Pinpoint the cell where the given text exists, returning its [X, Y] midpoint coordinate. 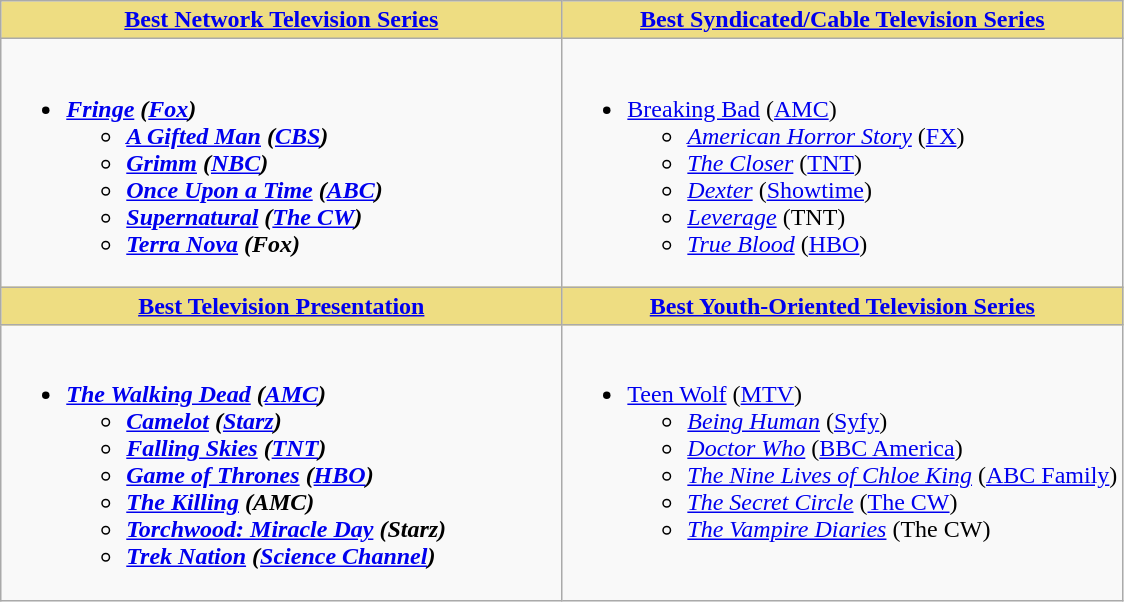
Best Youth-Oriented Television Series [842, 306]
Best Network Television Series [282, 20]
Best Television Presentation [282, 306]
Fringe (Fox)A Gifted Man (CBS)Grimm (NBC)Once Upon a Time (ABC)Supernatural (The CW)Terra Nova (Fox) [282, 163]
Best Syndicated/Cable Television Series [842, 20]
Breaking Bad (AMC)American Horror Story (FX)The Closer (TNT)Dexter (Showtime)Leverage (TNT)True Blood (HBO) [842, 163]
